From the cell containing the given text, extract its center point as (x, y) coordinate. 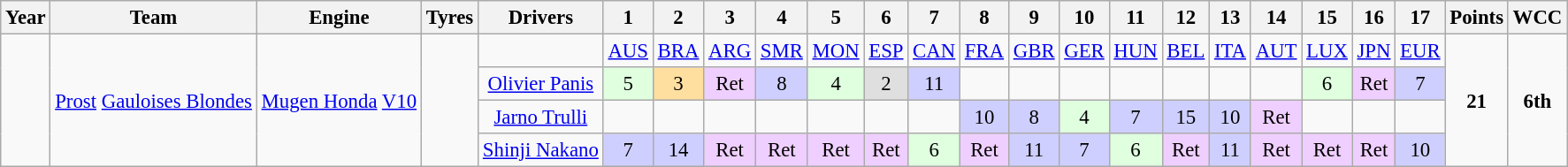
12 (1186, 18)
ITA (1231, 51)
MON (836, 51)
1 (628, 18)
Drivers (541, 18)
Tyres (449, 18)
21 (1477, 101)
Shinji Nakano (541, 150)
Engine (339, 18)
Team (154, 18)
SMR (782, 51)
Year (26, 18)
13 (1231, 18)
AUS (628, 51)
BRA (677, 51)
WCC (1537, 18)
AUT (1275, 51)
BEL (1186, 51)
EUR (1420, 51)
ESP (886, 51)
ARG (730, 51)
JPN (1374, 51)
Mugen Honda V10 (339, 101)
HUN (1136, 51)
17 (1420, 18)
Jarno Trulli (541, 118)
6th (1537, 101)
CAN (934, 51)
GER (1084, 51)
FRA (985, 51)
Points (1477, 18)
GBR (1033, 51)
Olivier Panis (541, 84)
9 (1033, 18)
LUX (1327, 51)
16 (1374, 18)
Prost Gauloises Blondes (154, 101)
